From the cell containing the given text, extract its center point as (x, y) coordinate. 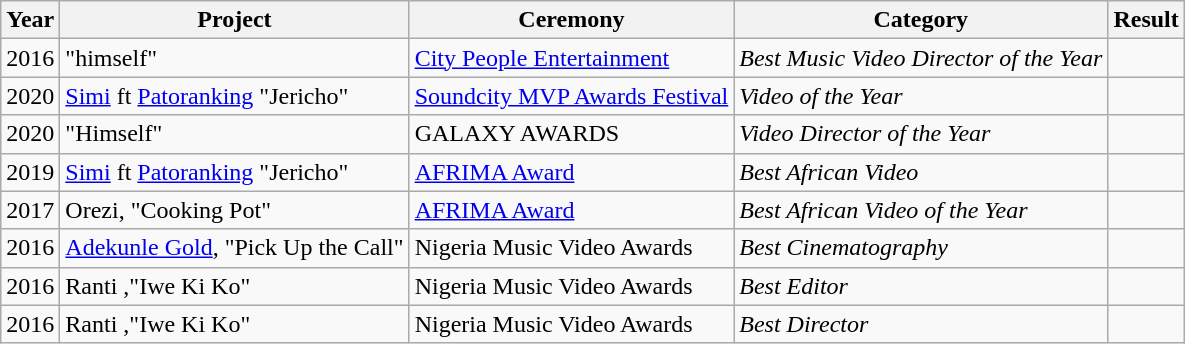
Video of the Year (921, 96)
"Himself" (234, 134)
Best African Video of the Year (921, 210)
Project (234, 20)
Orezi, "Cooking Pot" (234, 210)
Best Director (921, 324)
Best Editor (921, 286)
GALAXY AWARDS (572, 134)
Category (921, 20)
City People Entertainment (572, 58)
Year (30, 20)
"himself" (234, 58)
2019 (30, 172)
Best African Video (921, 172)
Result (1146, 20)
Ceremony (572, 20)
Best Music Video Director of the Year (921, 58)
Soundcity MVP Awards Festival (572, 96)
Video Director of the Year (921, 134)
Adekunle Gold, "Pick Up the Call" (234, 248)
Best Cinematography (921, 248)
2017 (30, 210)
